Detect which cell encompasses the target text, then output its [X, Y] center coordinate. 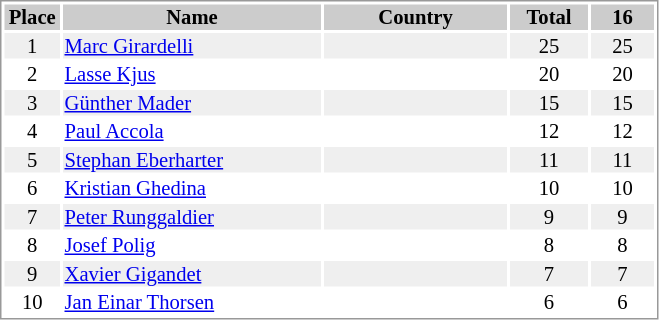
Stephan Eberharter [192, 160]
5 [32, 160]
3 [32, 103]
Name [192, 17]
Jan Einar Thorsen [192, 303]
Paul Accola [192, 131]
2 [32, 75]
Kristian Ghedina [192, 189]
Place [32, 17]
Xavier Gigandet [192, 274]
Lasse Kjus [192, 75]
16 [622, 17]
Country [416, 17]
1 [32, 46]
Günther Mader [192, 103]
4 [32, 131]
Marc Girardelli [192, 46]
Total [549, 17]
Peter Runggaldier [192, 217]
Josef Polig [192, 245]
